Find where the given text appears and provide that cell's center as (X, Y) coordinate. 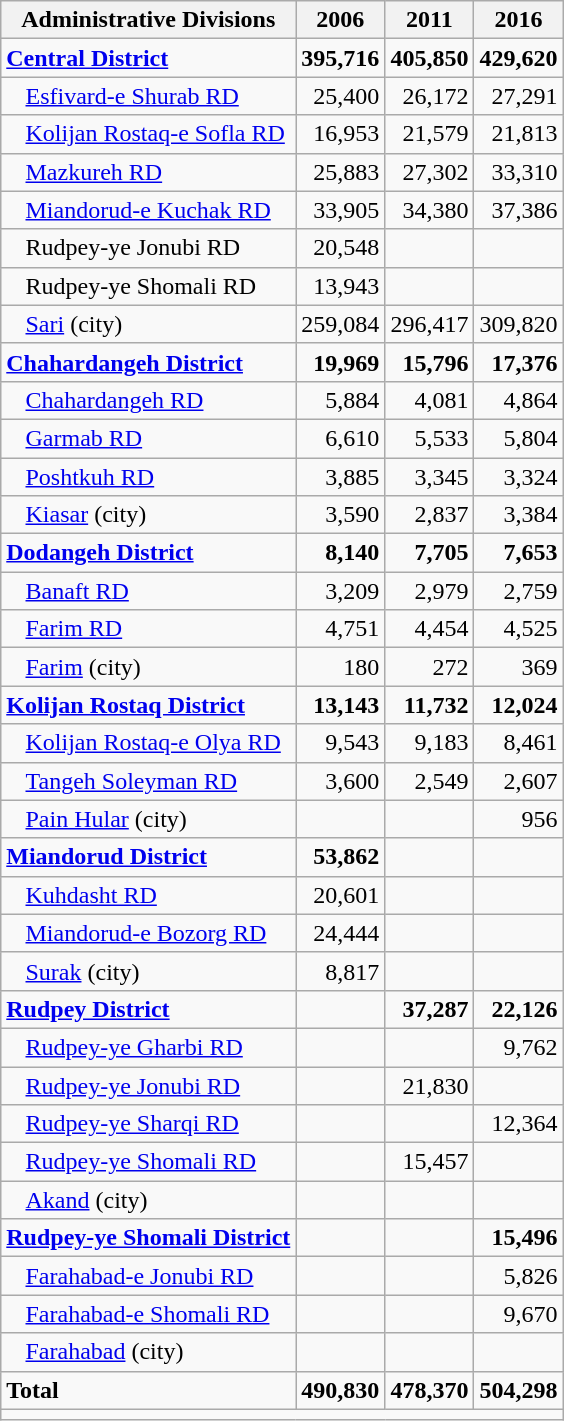
5,826 (518, 1276)
5,804 (518, 438)
478,370 (430, 1390)
Tangeh Soleyman RD (148, 781)
4,525 (518, 629)
25,400 (340, 96)
490,830 (340, 1390)
3,345 (430, 477)
22,126 (518, 1009)
Farim RD (148, 629)
15,796 (430, 362)
Kolijan Rostaq District (148, 705)
34,380 (430, 210)
8,140 (340, 553)
Banaft RD (148, 591)
8,461 (518, 743)
Poshtkuh RD (148, 477)
2016 (518, 20)
3,885 (340, 477)
Mazkureh RD (148, 172)
20,601 (340, 895)
Kolijan Rostaq-e Olya RD (148, 743)
4,864 (518, 400)
16,953 (340, 134)
Farahabad-e Jonubi RD (148, 1276)
Total (148, 1390)
33,905 (340, 210)
2011 (430, 20)
2,607 (518, 781)
Central District (148, 58)
9,543 (340, 743)
21,813 (518, 134)
4,454 (430, 629)
Chahardangeh District (148, 362)
15,457 (430, 1162)
3,209 (340, 591)
429,620 (518, 58)
Rudpey-ye Sharqi RD (148, 1124)
296,417 (430, 324)
26,172 (430, 96)
Pain Hular (city) (148, 819)
369 (518, 667)
9,762 (518, 1047)
Akand (city) (148, 1200)
53,862 (340, 857)
37,386 (518, 210)
17,376 (518, 362)
21,830 (430, 1085)
5,533 (430, 438)
9,670 (518, 1314)
259,084 (340, 324)
3,590 (340, 515)
Garmab RD (148, 438)
504,298 (518, 1390)
21,579 (430, 134)
272 (430, 667)
27,291 (518, 96)
19,969 (340, 362)
2006 (340, 20)
37,287 (430, 1009)
20,548 (340, 248)
27,302 (430, 172)
9,183 (430, 743)
Farahabad-e Shomali RD (148, 1314)
24,444 (340, 933)
Rudpey District (148, 1009)
12,364 (518, 1124)
Rudpey-ye Shomali District (148, 1238)
4,081 (430, 400)
Administrative Divisions (148, 20)
Dodangeh District (148, 553)
Surak (city) (148, 971)
Miandorud-e Bozorg RD (148, 933)
6,610 (340, 438)
2,837 (430, 515)
25,883 (340, 172)
3,324 (518, 477)
Farim (city) (148, 667)
Farahabad (city) (148, 1352)
2,759 (518, 591)
2,549 (430, 781)
Sari (city) (148, 324)
Rudpey-ye Gharbi RD (148, 1047)
Chahardangeh RD (148, 400)
395,716 (340, 58)
405,850 (430, 58)
Esfivard-e Shurab RD (148, 96)
Kiasar (city) (148, 515)
Miandorud District (148, 857)
7,705 (430, 553)
3,600 (340, 781)
Miandorud-e Kuchak RD (148, 210)
7,653 (518, 553)
13,143 (340, 705)
33,310 (518, 172)
3,384 (518, 515)
4,751 (340, 629)
15,496 (518, 1238)
Kolijan Rostaq-e Sofla RD (148, 134)
2,979 (430, 591)
180 (340, 667)
309,820 (518, 324)
13,943 (340, 286)
956 (518, 819)
Kuhdasht RD (148, 895)
8,817 (340, 971)
5,884 (340, 400)
12,024 (518, 705)
11,732 (430, 705)
